From the cell containing the given text, extract its center point as [X, Y] coordinate. 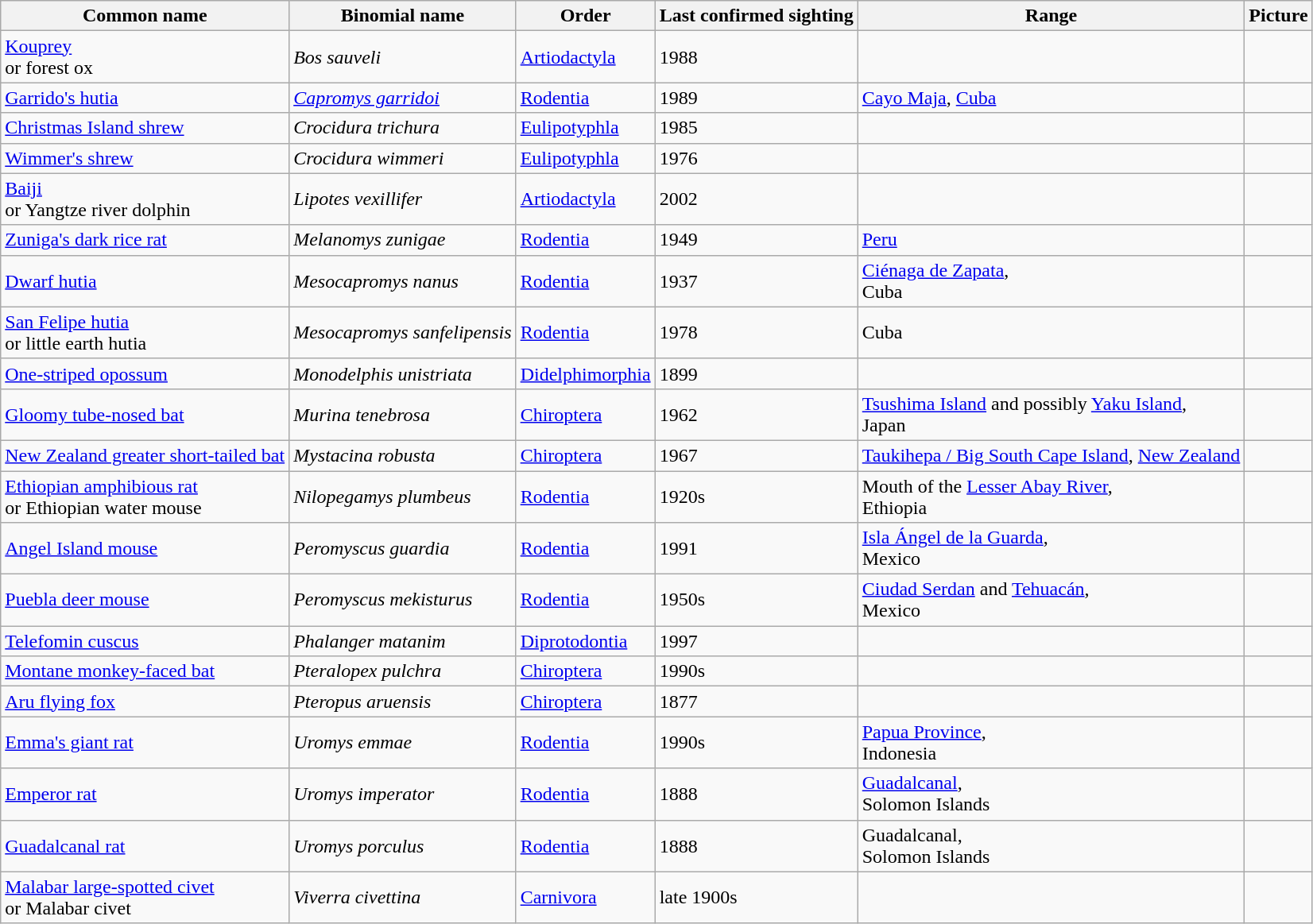
Melanomys zunigae [402, 240]
late 1900s [757, 898]
Puebla deer mouse [145, 601]
Mystacina robusta [402, 455]
Uromys emmae [402, 742]
Uromys porculus [402, 845]
Last confirmed sighting [757, 16]
Cuba [1051, 332]
Emma's giant rat [145, 742]
1962 [757, 415]
Guadalcanal rat [145, 845]
San Felipe hutiaor little earth hutia [145, 332]
Montane monkey-faced bat [145, 671]
Telefomin cuscus [145, 641]
Angel Island mouse [145, 548]
Crocidura trichura [402, 128]
Taukihepa / Big South Cape Island, New Zealand [1051, 455]
Wimmer's shrew [145, 158]
Mesocapromys nanus [402, 281]
1899 [757, 373]
Diprotodontia [585, 641]
Capromys garridoi [402, 98]
Picture [1278, 16]
Murina tenebrosa [402, 415]
1937 [757, 281]
1976 [757, 158]
Ciudad Serdan and Tehuacán,Mexico [1051, 601]
Binomial name [402, 16]
1967 [757, 455]
Cayo Maja, Cuba [1051, 98]
Baijior Yangtze river dolphin [145, 199]
Christmas Island shrew [145, 128]
Uromys imperator [402, 794]
Ciénaga de Zapata,Cuba [1051, 281]
New Zealand greater short-tailed bat [145, 455]
Carnivora [585, 898]
Crocidura wimmeri [402, 158]
Dwarf hutia [145, 281]
Emperor rat [145, 794]
Mouth of the Lesser Abay River,Ethiopia [1051, 496]
2002 [757, 199]
Pteropus aruensis [402, 702]
Papua Province,Indonesia [1051, 742]
Viverra civettina [402, 898]
Bos sauveli [402, 57]
Isla Ángel de la Guarda,Mexico [1051, 548]
One-striped opossum [145, 373]
1985 [757, 128]
Malabar large-spotted civetor Malabar civet [145, 898]
Garrido's hutia [145, 98]
Peromyscus mekisturus [402, 601]
Phalanger matanim [402, 641]
1920s [757, 496]
Peromyscus guardia [402, 548]
1997 [757, 641]
Mesocapromys sanfelipensis [402, 332]
Monodelphis unistriata [402, 373]
Order [585, 16]
Common name [145, 16]
Aru flying fox [145, 702]
Range [1051, 16]
Gloomy tube-nosed bat [145, 415]
Nilopegamys plumbeus [402, 496]
1988 [757, 57]
Tsushima Island and possibly Yaku Island,Japan [1051, 415]
1950s [757, 601]
Lipotes vexillifer [402, 199]
1949 [757, 240]
1989 [757, 98]
1978 [757, 332]
Zuniga's dark rice rat [145, 240]
1877 [757, 702]
Koupreyor forest ox [145, 57]
1991 [757, 548]
Pteralopex pulchra [402, 671]
Ethiopian amphibious rator Ethiopian water mouse [145, 496]
Peru [1051, 240]
Didelphimorphia [585, 373]
